Capture the cell that displays the provided text and extract its [x, y] central coordinate. 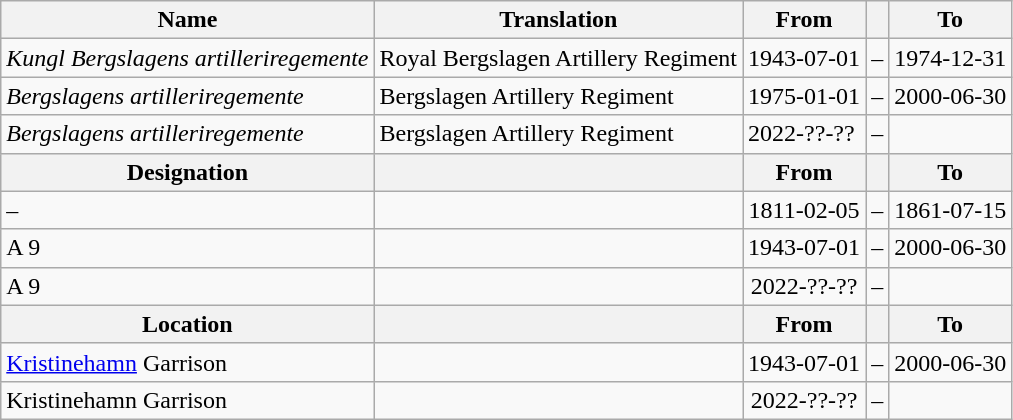
Designation [188, 172]
1811-02-05 [804, 210]
Location [188, 324]
Royal Bergslagen Artillery Regiment [558, 58]
Translation [558, 20]
1975-01-01 [804, 96]
1861-07-15 [950, 210]
Name [188, 20]
Kungl Bergslagens artilleriregemente [188, 58]
1974-12-31 [950, 58]
